Return the [X, Y] coordinate for the center point of the cell that contains the specified text.  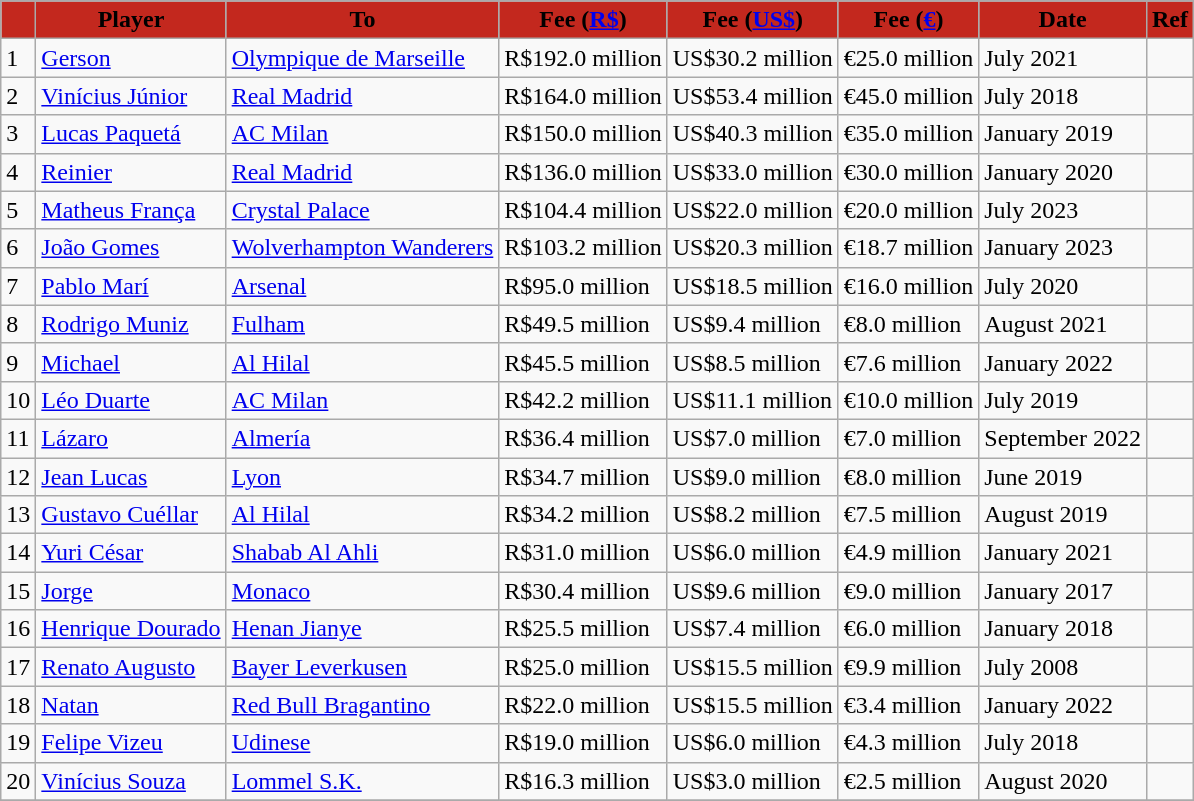
€30.0 million [908, 172]
R$16.3 million [583, 781]
€16.0 million [908, 286]
August 2021 [1063, 324]
August 2020 [1063, 781]
R$136.0 million [583, 172]
3 [18, 134]
Monaco [362, 591]
R$192.0 million [583, 58]
US$7.4 million [752, 629]
Renato Augusto [131, 667]
June 2019 [1063, 477]
July 2020 [1063, 286]
US$18.5 million [752, 286]
Crystal Palace [362, 210]
R$104.4 million [583, 210]
January 2017 [1063, 591]
2 [18, 96]
Fee (R$) [583, 20]
Gustavo Cuéllar [131, 515]
15 [18, 591]
Almería [362, 438]
R$34.7 million [583, 477]
5 [18, 210]
João Gomes [131, 248]
4 [18, 172]
€45.0 million [908, 96]
Natan [131, 705]
18 [18, 705]
€6.0 million [908, 629]
US$3.0 million [752, 781]
€20.0 million [908, 210]
R$164.0 million [583, 96]
€10.0 million [908, 400]
US$30.2 million [752, 58]
To [362, 20]
US$53.4 million [752, 96]
14 [18, 553]
July 2008 [1063, 667]
€7.6 million [908, 362]
Arsenal [362, 286]
July 2021 [1063, 58]
Felipe Vizeu [131, 743]
€4.9 million [908, 553]
Fee (US$) [752, 20]
US$20.3 million [752, 248]
€3.4 million [908, 705]
US$40.3 million [752, 134]
Matheus França [131, 210]
Lommel S.K. [362, 781]
US$7.0 million [752, 438]
Gerson [131, 58]
€9.0 million [908, 591]
R$22.0 million [583, 705]
R$49.5 million [583, 324]
Henan Jianye [362, 629]
Michael [131, 362]
11 [18, 438]
€2.5 million [908, 781]
January 2021 [1063, 553]
19 [18, 743]
US$9.0 million [752, 477]
US$9.4 million [752, 324]
Fulham [362, 324]
Shabab Al Ahli [362, 553]
8 [18, 324]
July 2019 [1063, 400]
US$9.6 million [752, 591]
January 2018 [1063, 629]
Wolverhampton Wanderers [362, 248]
R$45.5 million [583, 362]
€25.0 million [908, 58]
Jorge [131, 591]
R$150.0 million [583, 134]
Olympique de Marseille [362, 58]
Lucas Paquetá [131, 134]
€7.0 million [908, 438]
13 [18, 515]
Jean Lucas [131, 477]
9 [18, 362]
R$31.0 million [583, 553]
January 2019 [1063, 134]
Lázaro [131, 438]
€4.3 million [908, 743]
August 2019 [1063, 515]
€7.5 million [908, 515]
US$22.0 million [752, 210]
Player [131, 20]
Rodrigo Muniz [131, 324]
Red Bull Bragantino [362, 705]
Reinier [131, 172]
US$8.2 million [752, 515]
R$95.0 million [583, 286]
R$19.0 million [583, 743]
Date [1063, 20]
R$34.2 million [583, 515]
R$36.4 million [583, 438]
R$42.2 million [583, 400]
R$25.0 million [583, 667]
€35.0 million [908, 134]
Vinícius Souza [131, 781]
Lyon [362, 477]
Fee (€) [908, 20]
16 [18, 629]
Henrique Dourado [131, 629]
10 [18, 400]
R$103.2 million [583, 248]
R$30.4 million [583, 591]
Vinícius Júnior [131, 96]
€9.9 million [908, 667]
Bayer Leverkusen [362, 667]
R$25.5 million [583, 629]
€18.7 million [908, 248]
1 [18, 58]
January 2020 [1063, 172]
US$8.5 million [752, 362]
Yuri César [131, 553]
July 2023 [1063, 210]
September 2022 [1063, 438]
US$33.0 million [752, 172]
12 [18, 477]
January 2023 [1063, 248]
Udinese [362, 743]
US$11.1 million [752, 400]
20 [18, 781]
17 [18, 667]
Léo Duarte [131, 400]
Ref [1170, 20]
7 [18, 286]
Pablo Marí [131, 286]
6 [18, 248]
